Scan for the cell matching the given text and deliver its [x, y] coordinate at center. 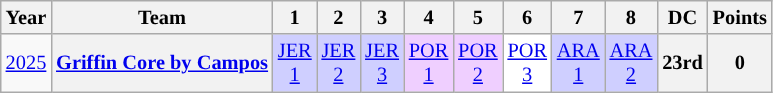
POR1 [428, 63]
Points [740, 17]
7 [578, 17]
JER3 [382, 63]
2025 [26, 63]
ARA2 [632, 63]
JER2 [339, 63]
0 [740, 63]
2 [339, 17]
DC [682, 17]
4 [428, 17]
JER1 [295, 63]
Griffin Core by Campos [162, 63]
1 [295, 17]
ARA1 [578, 63]
Team [162, 17]
Year [26, 17]
23rd [682, 63]
POR2 [478, 63]
6 [528, 17]
8 [632, 17]
3 [382, 17]
POR3 [528, 63]
5 [478, 17]
